Provide the (x, y) coordinate of the cell's center where the given text is located.  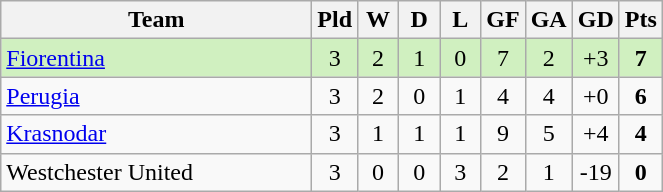
-19 (596, 172)
9 (503, 134)
L (460, 20)
Fiorentina (156, 58)
W (378, 20)
Team (156, 20)
D (420, 20)
GD (596, 20)
+4 (596, 134)
Pld (335, 20)
Westchester United (156, 172)
+3 (596, 58)
5 (548, 134)
GF (503, 20)
6 (640, 96)
GA (548, 20)
Perugia (156, 96)
+0 (596, 96)
Krasnodar (156, 134)
Pts (640, 20)
